Return (X, Y) of the center of cell containing provided text 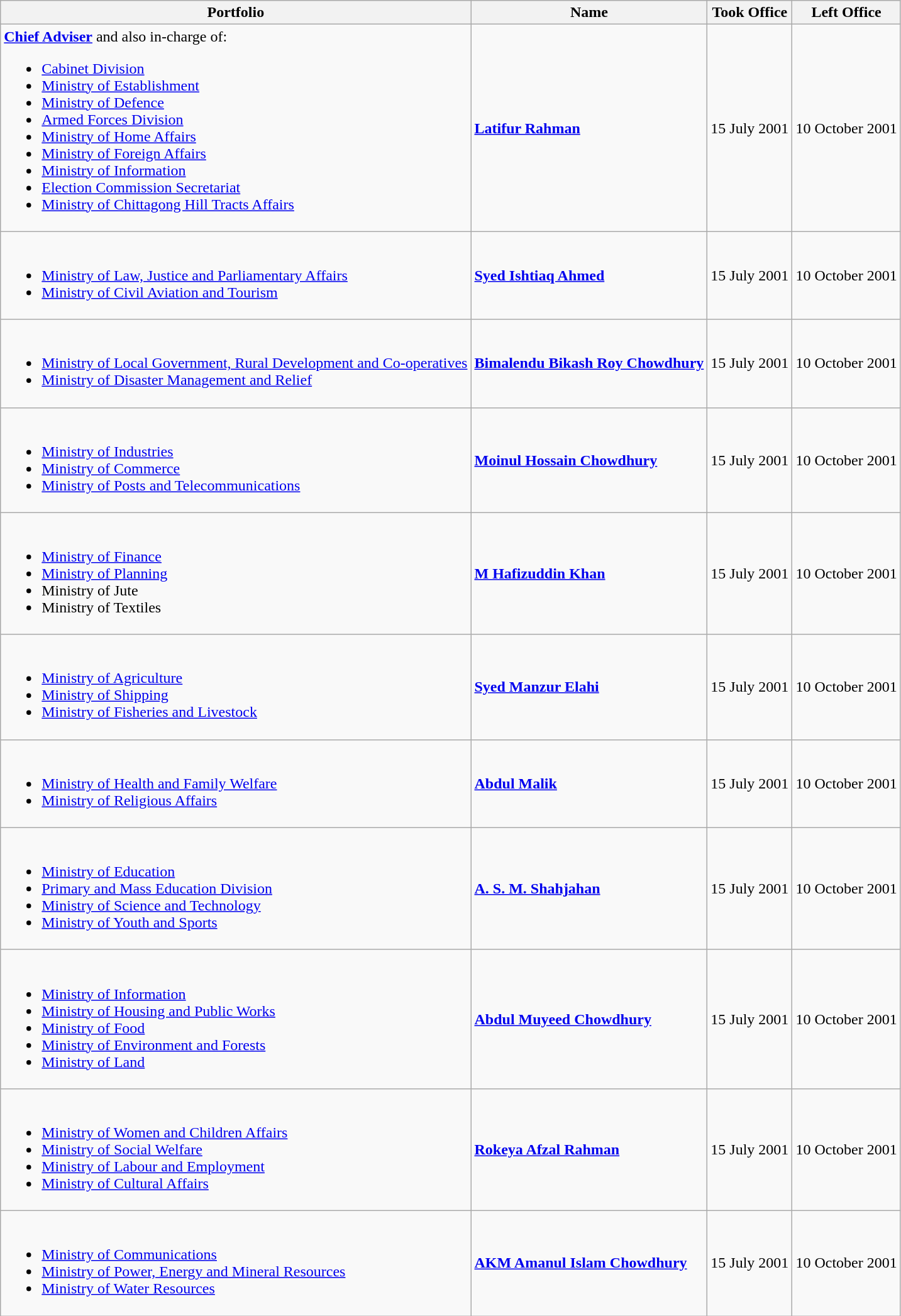
Syed Ishtiaq Ahmed (589, 275)
Latifur Rahman (589, 128)
Ministry of Health and Family WelfareMinistry of Religious Affairs (236, 783)
Ministry of CommunicationsMinistry of Power, Energy and Mineral ResourcesMinistry of Water Resources (236, 1263)
Ministry of Law, Justice and Parliamentary AffairsMinistry of Civil Aviation and Tourism (236, 275)
Name (589, 13)
Abdul Muyeed Chowdhury (589, 1019)
Portfolio (236, 13)
Left Office (846, 13)
A. S. M. Shahjahan (589, 888)
M Hafizuddin Khan (589, 573)
Rokeya Afzal Rahman (589, 1149)
Ministry of EducationPrimary and Mass Education DivisionMinistry of Science and TechnologyMinistry of Youth and Sports (236, 888)
Ministry of FinanceMinistry of PlanningMinistry of JuteMinistry of Textiles (236, 573)
Ministry of IndustriesMinistry of CommerceMinistry of Posts and Telecommunications (236, 460)
Ministry of Women and Children AffairsMinistry of Social WelfareMinistry of Labour and EmploymentMinistry of Cultural Affairs (236, 1149)
Ministry of AgricultureMinistry of ShippingMinistry of Fisheries and Livestock (236, 687)
Ministry of Local Government, Rural Development and Co-operativesMinistry of Disaster Management and Relief (236, 363)
Syed Manzur Elahi (589, 687)
Abdul Malik (589, 783)
Ministry of InformationMinistry of Housing and Public WorksMinistry of FoodMinistry of Environment and ForestsMinistry of Land (236, 1019)
Bimalendu Bikash Roy Chowdhury (589, 363)
AKM Amanul Islam Chowdhury (589, 1263)
Moinul Hossain Chowdhury (589, 460)
Took Office (749, 13)
